Capture the cell that displays the provided text and extract its [X, Y] central coordinate. 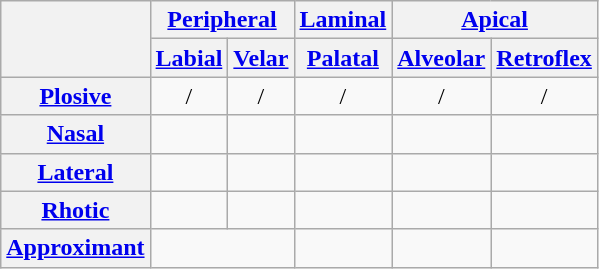
Rhotic [76, 210]
Alveolar [442, 58]
Laminal [343, 20]
Palatal [343, 58]
Peripheral [222, 20]
Nasal [76, 134]
Labial [189, 58]
Approximant [76, 248]
Plosive [76, 96]
Retroflex [544, 58]
Lateral [76, 172]
Apical [495, 20]
Velar [261, 58]
